Capture the cell that displays the provided text and extract its [X, Y] central coordinate. 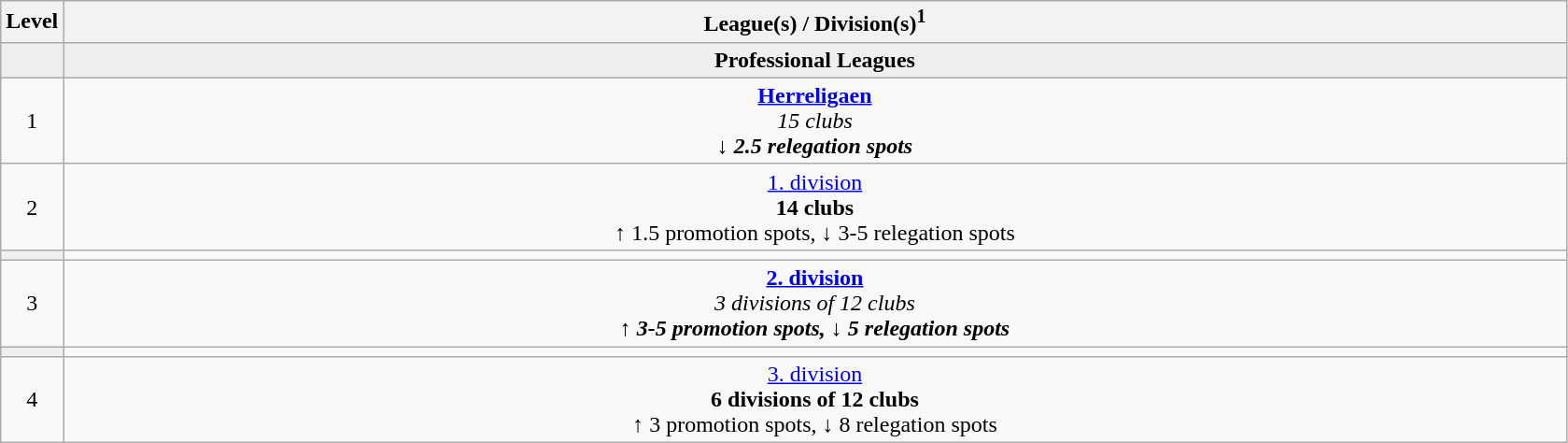
1 [32, 121]
League(s) / Division(s)1 [814, 22]
3 [32, 304]
Professional Leagues [814, 60]
Level [32, 22]
2 [32, 207]
Herreligaen15 clubs↓ 2.5 relegation spots [814, 121]
1. division14 clubs↑ 1.5 promotion spots, ↓ 3-5 relegation spots [814, 207]
3. division6 divisions of 12 clubs↑ 3 promotion spots, ↓ 8 relegation spots [814, 400]
4 [32, 400]
2. division3 divisions of 12 clubs↑ 3-5 promotion spots, ↓ 5 relegation spots [814, 304]
